Search for the cell housing the specified text and yield its (X, Y) center coordinate. 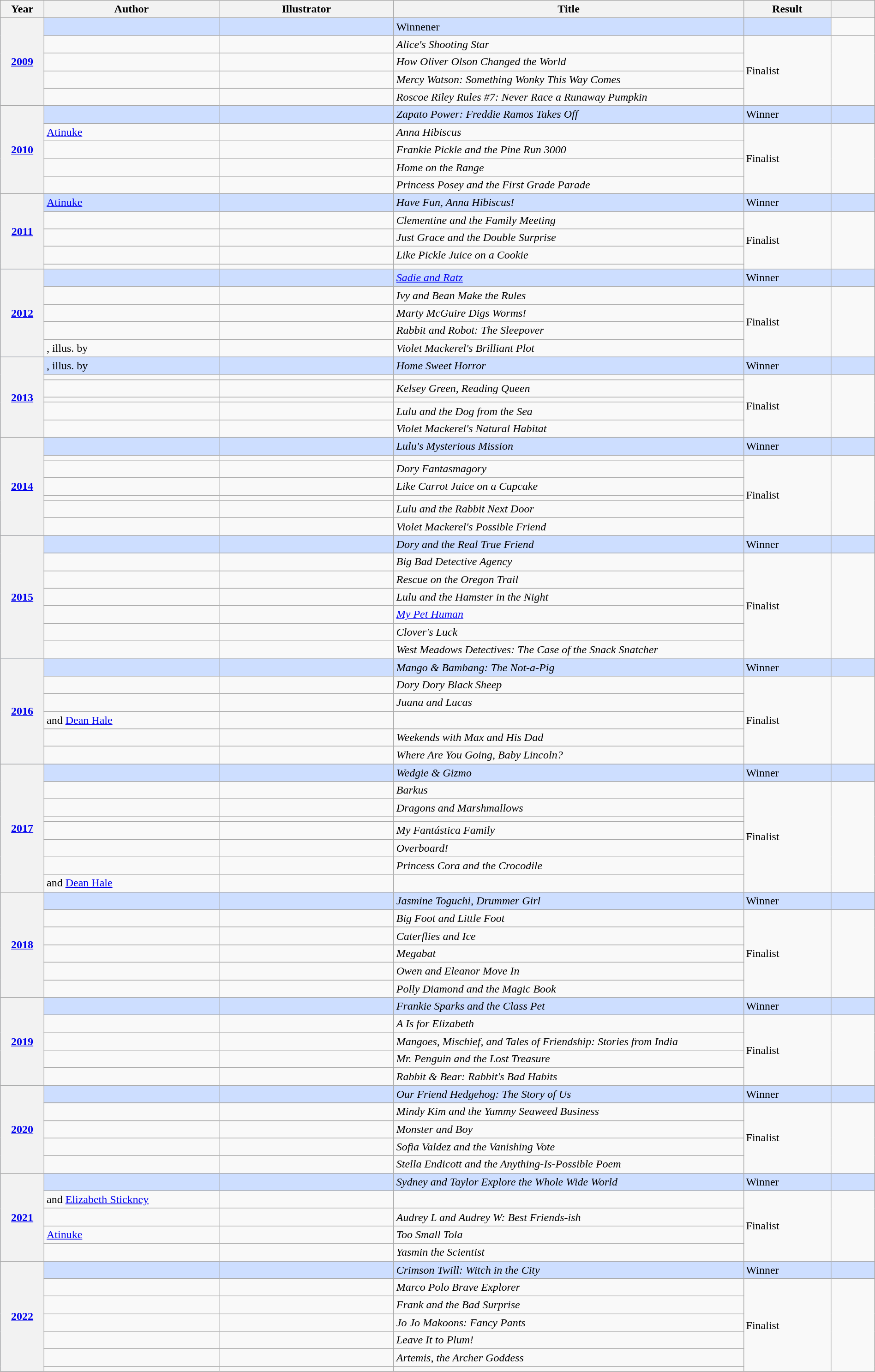
Mercy Watson: Something Wonky This Way Comes (569, 79)
Big Bad Detective Agency (569, 562)
Leave It to Plum! (569, 1340)
Rescue on the Oregon Trail (569, 579)
Weekends with Max and His Dad (569, 738)
Yasmin the Scientist (569, 1252)
Mindy Kim and the Yummy Seaweed Business (569, 1112)
Violet Mackerel's Possible Friend (569, 527)
Dory and the Real True Friend (569, 544)
Overboard! (569, 848)
Have Fun, Anna Hibiscus! (569, 202)
Marty McGuire Digs Worms! (569, 313)
Winnener (569, 27)
Clementine and the Family Meeting (569, 220)
Polly Diamond and the Magic Book (569, 988)
2017 (22, 828)
2018 (22, 945)
Crimson Twill: Witch in the City (569, 1270)
2012 (22, 313)
Dory Fantasmagory (569, 469)
2016 (22, 711)
2009 (22, 62)
2022 (22, 1317)
Owen and Eleanor Move In (569, 971)
Mangoes, Mischief, and Tales of Friendship: Stories from India (569, 1041)
Lulu and the Rabbit Next Door (569, 509)
2010 (22, 150)
Audrey L and Audrey W: Best Friends-ish (569, 1217)
Sofia Valdez and the Vanishing Vote (569, 1147)
Big Foot and Little Foot (569, 918)
Alice's Shooting Star (569, 44)
Rabbit and Robot: The Sleepover (569, 331)
Where Are You Going, Baby Lincoln? (569, 755)
Home Sweet Horror (569, 366)
Frank and the Bad Surprise (569, 1305)
Lulu and the Dog from the Sea (569, 411)
Juana and Lucas (569, 702)
Frankie Pickle and the Pine Run 3000 (569, 150)
West Meadows Detectives: The Case of the Snack Snatcher (569, 650)
Result (787, 9)
Barkus (569, 790)
Princess Cora and the Crocodile (569, 866)
2020 (22, 1129)
My Fantástica Family (569, 830)
Princess Posey and the First Grade Parade (569, 185)
Home on the Range (569, 167)
A Is for Elizabeth (569, 1024)
Illustrator (306, 9)
Like Carrot Juice on a Cupcake (569, 487)
Mr. Penguin and the Lost Treasure (569, 1059)
Ivy and Bean Make the Rules (569, 295)
Like Pickle Juice on a Cookie (569, 255)
Zapato Power: Freddie Ramos Takes Off (569, 114)
and Elizabeth Stickney (131, 1199)
2019 (22, 1041)
Caterflies and Ice (569, 936)
2011 (22, 231)
Year (22, 9)
Lulu's Mysterious Mission (569, 446)
Too Small Tola (569, 1234)
2013 (22, 397)
Our Friend Hedgehog: The Story of Us (569, 1094)
My Pet Human (569, 614)
Dragons and Marshmallows (569, 808)
Author (131, 9)
Marco Polo Brave Explorer (569, 1288)
2021 (22, 1217)
Jasmine Toguchi, Drummer Girl (569, 901)
Title (569, 9)
Sadie and Ratz (569, 278)
Clover's Luck (569, 632)
Violet Mackerel's Natural Habitat (569, 428)
2014 (22, 486)
Megabat (569, 953)
Lulu and the Hamster in the Night (569, 597)
Sydney and Taylor Explore the Whole Wide World (569, 1182)
Rabbit & Bear: Rabbit's Bad Habits (569, 1077)
Violet Mackerel's Brilliant Plot (569, 348)
Jo Jo Makoons: Fancy Pants (569, 1323)
Monster and Boy (569, 1129)
2015 (22, 597)
Frankie Sparks and the Class Pet (569, 1006)
Stella Endicott and the Anything-Is-Possible Poem (569, 1164)
Roscoe Riley Rules #7: Never Race a Runaway Pumpkin (569, 97)
Just Grace and the Double Surprise (569, 238)
Anna Hibiscus (569, 132)
Dory Dory Black Sheep (569, 685)
How Oliver Olson Changed the World (569, 62)
Kelsey Green, Reading Queen (569, 388)
Mango & Bambang: The Not-a-Pig (569, 667)
Artemis, the Archer Goddess (569, 1358)
Wedgie & Gizmo (569, 773)
